For the text-containing cell, return its midpoint in [X, Y] coordinate format. 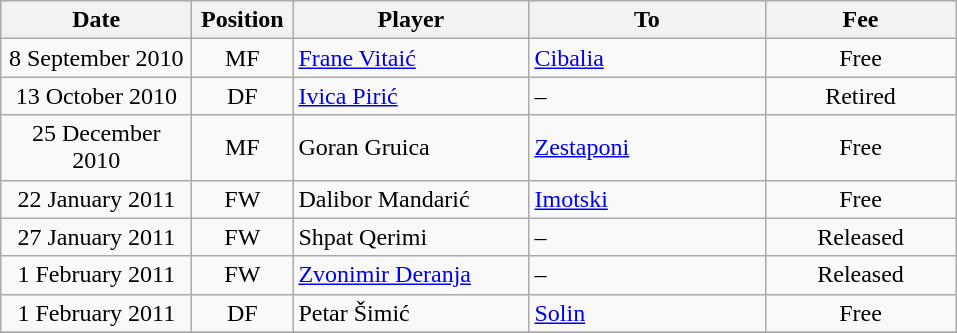
25 December 2010 [96, 148]
Position [242, 20]
Frane Vitaić [411, 58]
27 January 2011 [96, 237]
Fee [860, 20]
Petar Šimić [411, 313]
22 January 2011 [96, 199]
Retired [860, 96]
Solin [647, 313]
Goran Gruica [411, 148]
Zestaponi [647, 148]
Date [96, 20]
Player [411, 20]
Dalibor Mandarić [411, 199]
To [647, 20]
8 September 2010 [96, 58]
Shpat Qerimi [411, 237]
Cibalia [647, 58]
13 October 2010 [96, 96]
Ivica Pirić [411, 96]
Zvonimir Deranja [411, 275]
Imotski [647, 199]
